Find where the given text appears and provide that cell's center as (X, Y) coordinate. 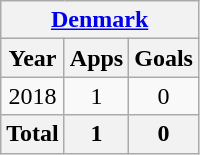
Apps (96, 58)
2018 (33, 96)
Total (33, 134)
Denmark (100, 20)
Goals (164, 58)
Year (33, 58)
